Determine the [X, Y] coordinate at the center of the cell enclosing the given text.  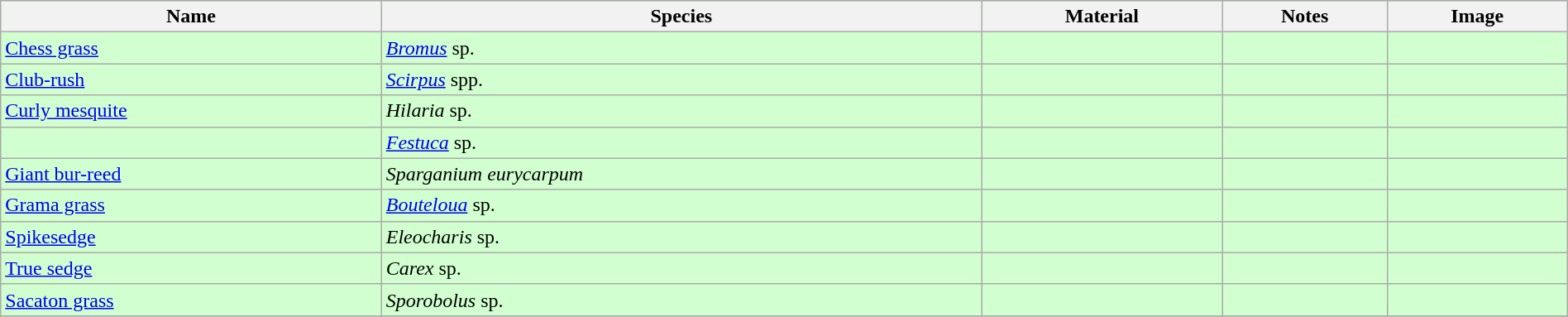
Curly mesquite [191, 111]
Carex sp. [681, 268]
Bromus sp. [681, 48]
Hilaria sp. [681, 111]
Spikesedge [191, 237]
Eleocharis sp. [681, 237]
Festuca sp. [681, 142]
Sparganium eurycarpum [681, 174]
Grama grass [191, 205]
True sedge [191, 268]
Giant bur-reed [191, 174]
Name [191, 17]
Chess grass [191, 48]
Sporobolus sp. [681, 300]
Notes [1305, 17]
Sacaton grass [191, 300]
Species [681, 17]
Image [1477, 17]
Material [1102, 17]
Club-rush [191, 79]
Bouteloua sp. [681, 205]
Scirpus spp. [681, 79]
